Return the [X, Y] coordinate for the center point of the cell that contains the specified text.  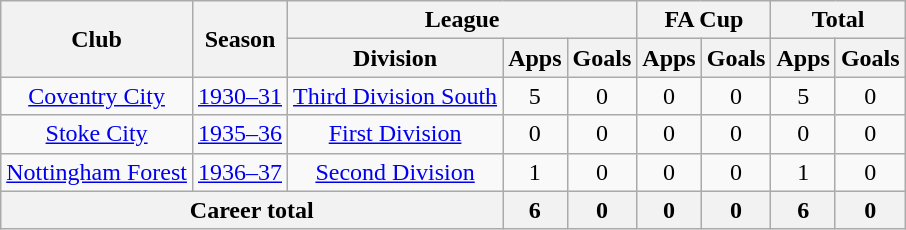
Total [838, 20]
1930–31 [240, 96]
Third Division South [396, 96]
League [462, 20]
Coventry City [97, 96]
Second Division [396, 172]
Career total [252, 210]
Nottingham Forest [97, 172]
Division [396, 58]
Stoke City [97, 134]
1935–36 [240, 134]
Club [97, 39]
Season [240, 39]
First Division [396, 134]
1936–37 [240, 172]
FA Cup [704, 20]
